Identify which cell holds the provided text, then report its [x, y] central coordinate. 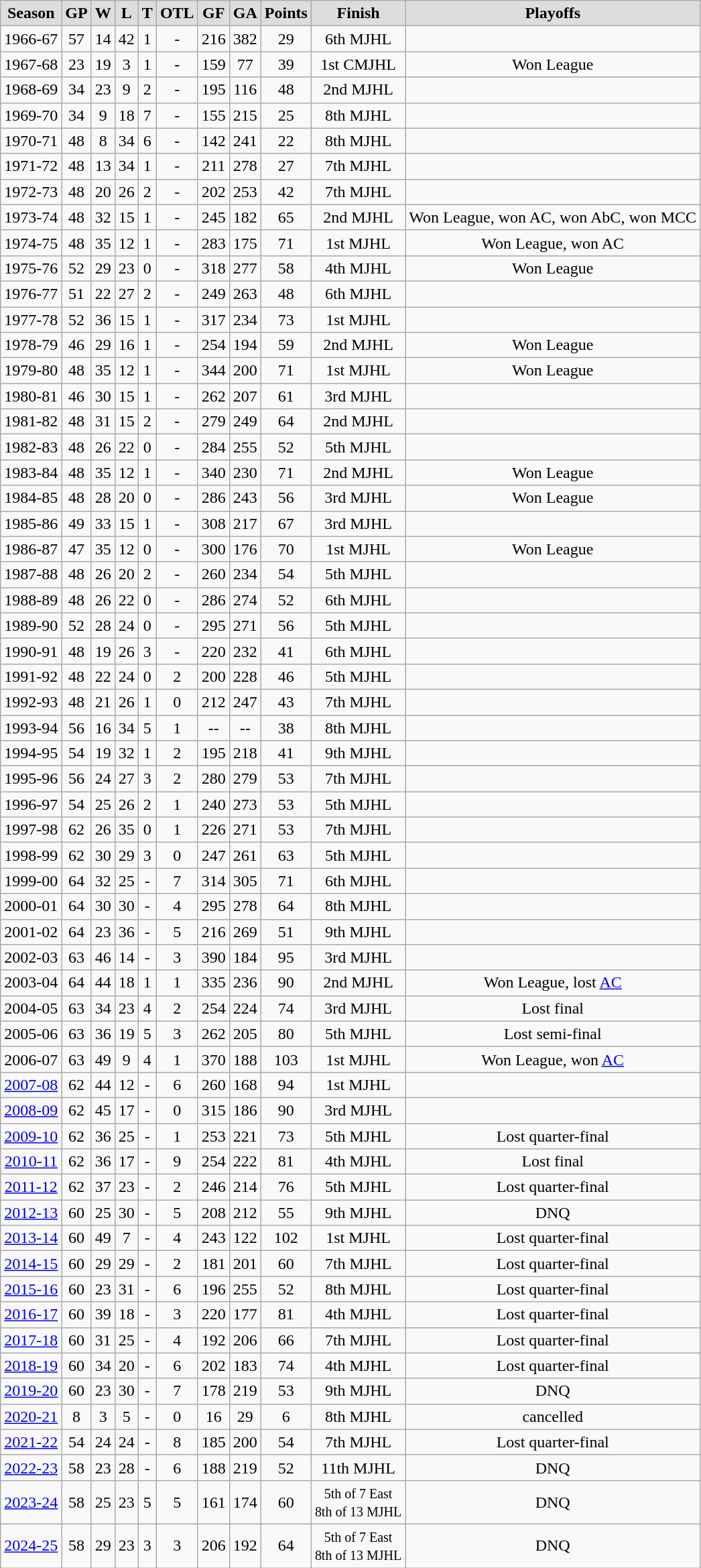
122 [245, 1238]
211 [213, 166]
175 [245, 243]
65 [285, 217]
37 [103, 1187]
159 [213, 64]
1989-90 [31, 625]
1968-69 [31, 90]
176 [245, 549]
2005-06 [31, 1034]
280 [213, 779]
1993-94 [31, 727]
T [147, 13]
45 [103, 1110]
GA [245, 13]
2011-12 [31, 1187]
1974-75 [31, 243]
184 [245, 957]
1994-95 [31, 753]
2013-14 [31, 1238]
277 [245, 268]
283 [213, 243]
2010-11 [31, 1162]
314 [213, 881]
274 [245, 600]
1966-67 [31, 39]
W [103, 13]
390 [213, 957]
2022-23 [31, 1467]
178 [213, 1391]
263 [245, 294]
1973-74 [31, 217]
76 [285, 1187]
1995-96 [31, 779]
194 [245, 345]
232 [245, 651]
185 [213, 1442]
11th MJHL [358, 1467]
70 [285, 549]
2024-25 [31, 1546]
2015-16 [31, 1289]
1978-79 [31, 345]
218 [245, 753]
1st CMJHL [358, 64]
77 [245, 64]
47 [76, 549]
66 [285, 1340]
1970-71 [31, 141]
13 [103, 166]
67 [285, 524]
245 [213, 217]
1982-83 [31, 447]
1984-85 [31, 498]
183 [245, 1366]
236 [245, 983]
221 [245, 1136]
335 [213, 983]
208 [213, 1213]
201 [245, 1264]
OTL [177, 13]
2003-04 [31, 983]
2000-01 [31, 906]
2008-09 [31, 1110]
181 [213, 1264]
1980-81 [31, 396]
269 [245, 932]
2021-22 [31, 1442]
300 [213, 549]
168 [245, 1085]
305 [245, 881]
215 [245, 115]
217 [245, 524]
222 [245, 1162]
1997-98 [31, 830]
2001-02 [31, 932]
1975-76 [31, 268]
161 [213, 1502]
1969-70 [31, 115]
308 [213, 524]
33 [103, 524]
95 [285, 957]
38 [285, 727]
L [126, 13]
370 [213, 1059]
1988-89 [31, 600]
2014-15 [31, 1264]
174 [245, 1502]
2018-19 [31, 1366]
1987-88 [31, 575]
GP [76, 13]
1977-78 [31, 320]
1990-91 [31, 651]
1991-92 [31, 676]
2009-10 [31, 1136]
382 [245, 39]
344 [213, 371]
155 [213, 115]
57 [76, 39]
2016-17 [31, 1315]
59 [285, 345]
315 [213, 1110]
317 [213, 320]
94 [285, 1085]
284 [213, 447]
261 [245, 855]
103 [285, 1059]
2020-21 [31, 1416]
214 [245, 1187]
142 [213, 141]
116 [245, 90]
1971-72 [31, 166]
1985-86 [31, 524]
1996-97 [31, 804]
246 [213, 1187]
Won League, lost AC [553, 983]
2023-24 [31, 1502]
186 [245, 1110]
196 [213, 1289]
1983-84 [31, 473]
21 [103, 702]
Lost semi-final [553, 1034]
1999-00 [31, 881]
Playoffs [553, 13]
2002-03 [31, 957]
318 [213, 268]
226 [213, 830]
228 [245, 676]
230 [245, 473]
2006-07 [31, 1059]
61 [285, 396]
1981-82 [31, 422]
177 [245, 1315]
2004-05 [31, 1008]
273 [245, 804]
2007-08 [31, 1085]
224 [245, 1008]
1979-80 [31, 371]
1986-87 [31, 549]
43 [285, 702]
1998-99 [31, 855]
GF [213, 13]
80 [285, 1034]
Season [31, 13]
205 [245, 1034]
55 [285, 1213]
Finish [358, 13]
Points [285, 13]
1976-77 [31, 294]
240 [213, 804]
1967-68 [31, 64]
Won League, won AC, won AbC, won MCC [553, 217]
2017-18 [31, 1340]
241 [245, 141]
2019-20 [31, 1391]
102 [285, 1238]
340 [213, 473]
cancelled [553, 1416]
1992-93 [31, 702]
2012-13 [31, 1213]
1972-73 [31, 192]
207 [245, 396]
182 [245, 217]
